Find where the given text appears and provide that cell's center as [x, y] coordinate. 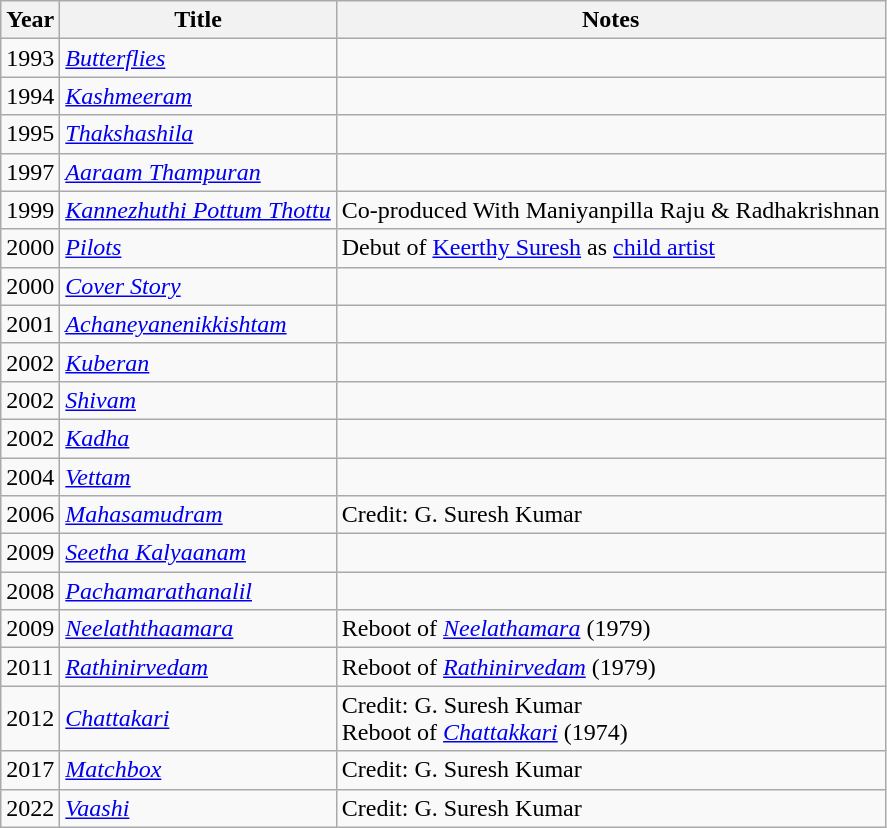
Butterflies [198, 58]
Matchbox [198, 770]
Mahasamudram [198, 515]
2011 [30, 667]
Kashmeeram [198, 96]
Reboot of Rathinirvedam (1979) [610, 667]
2017 [30, 770]
Kuberan [198, 362]
Seetha Kalyaanam [198, 553]
1995 [30, 134]
2001 [30, 324]
1999 [30, 210]
2022 [30, 808]
Aaraam Thampuran [198, 172]
Co-produced With Maniyanpilla Raju & Radhakrishnan [610, 210]
1994 [30, 96]
Credit: G. Suresh KumarReboot of Chattakkari (1974) [610, 718]
Vettam [198, 477]
Kadha [198, 438]
Shivam [198, 400]
Chattakari [198, 718]
Cover Story [198, 286]
Vaashi [198, 808]
Pilots [198, 248]
Title [198, 20]
2004 [30, 477]
Year [30, 20]
Neelaththaamara [198, 629]
1993 [30, 58]
Debut of Keerthy Suresh as child artist [610, 248]
Reboot of Neelathamara (1979) [610, 629]
1997 [30, 172]
Pachamarathanalil [198, 591]
Kannezhuthi Pottum Thottu [198, 210]
Achaneyanenikkishtam [198, 324]
2008 [30, 591]
Thakshashila [198, 134]
2012 [30, 718]
2006 [30, 515]
Notes [610, 20]
Rathinirvedam [198, 667]
